Find where the given text appears and provide that cell's center as (x, y) coordinate. 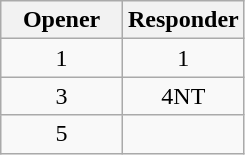
3 (62, 96)
5 (62, 134)
4NT (183, 96)
Opener (62, 20)
Responder (183, 20)
